Provide the (X, Y) coordinate of the cell's center where the given text is located.  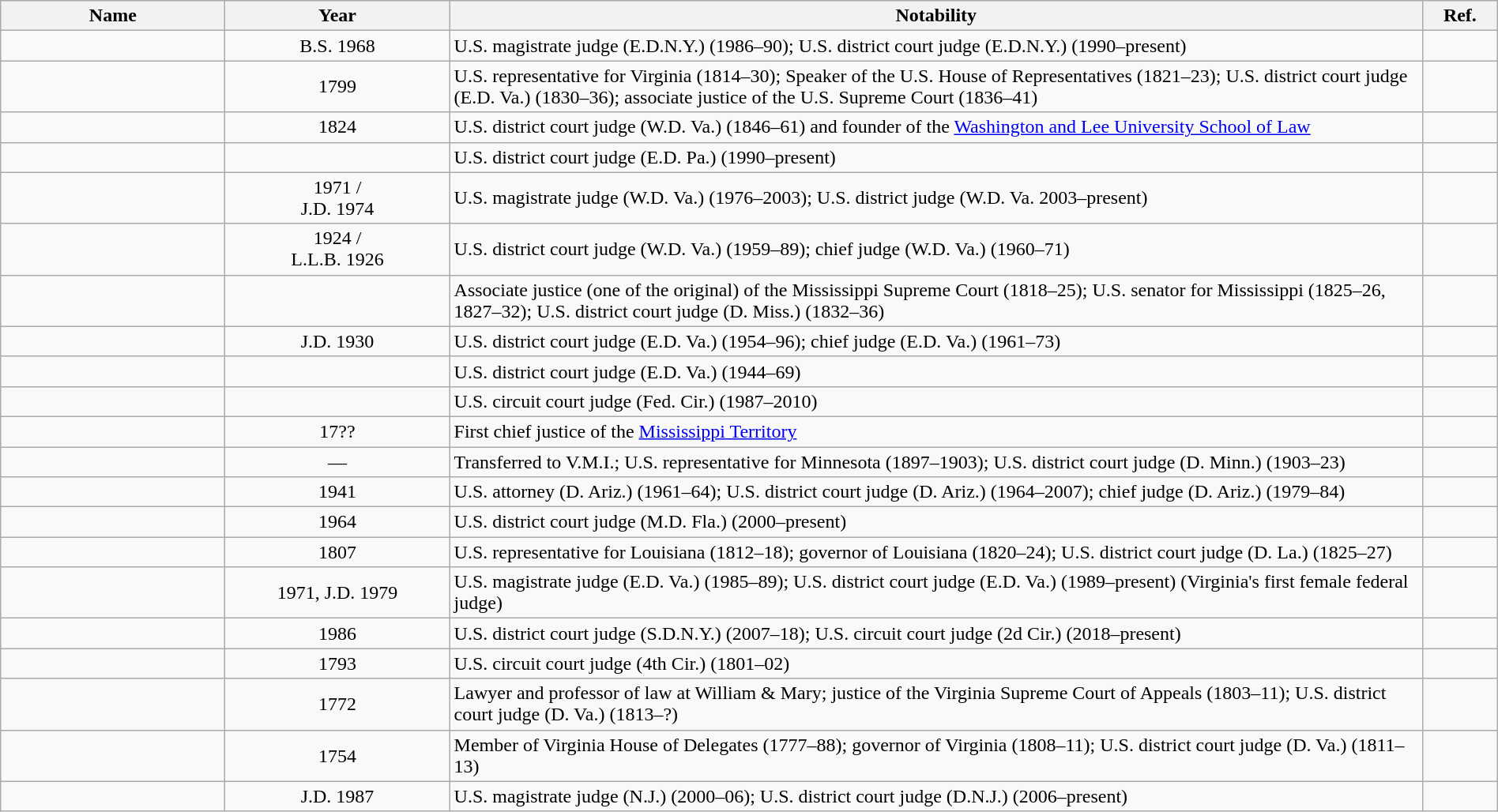
B.S. 1968 (337, 46)
Member of Virginia House of Delegates (1777–88); governor of Virginia (1808–11); U.S. district court judge (D. Va.) (1811–13) (935, 755)
17?? (337, 431)
U.S. district court judge (E.D. Va.) (1944–69) (935, 371)
1793 (337, 664)
J.D. 1987 (337, 796)
U.S. magistrate judge (W.D. Va.) (1976–2003); U.S. district judge (W.D. Va. 2003–present) (935, 197)
Year (337, 16)
1824 (337, 127)
U.S. attorney (D. Ariz.) (1961–64); U.S. district court judge (D. Ariz.) (1964–2007); chief judge (D. Ariz.) (1979–84) (935, 492)
U.S. district court judge (M.D. Fla.) (2000–present) (935, 522)
U.S. circuit court judge (4th Cir.) (1801–02) (935, 664)
U.S. magistrate judge (N.J.) (2000–06); U.S. district court judge (D.N.J.) (2006–present) (935, 796)
1986 (337, 633)
U.S. district court judge (S.D.N.Y.) (2007–18); U.S. circuit court judge (2d Cir.) (2018–present) (935, 633)
1807 (337, 552)
1941 (337, 492)
Ref. (1460, 16)
J.D. 1930 (337, 341)
Transferred to V.M.I.; U.S. representative for Minnesota (1897–1903); U.S. district court judge (D. Minn.) (1903–23) (935, 462)
U.S. district court judge (W.D. Va.) (1846–61) and founder of the Washington and Lee University School of Law (935, 127)
U.S. district court judge (E.D. Pa.) (1990–present) (935, 157)
U.S. circuit court judge (Fed. Cir.) (1987–2010) (935, 401)
U.S. representative for Louisiana (1812–18); governor of Louisiana (1820–24); U.S. district court judge (D. La.) (1825–27) (935, 552)
U.S. district court judge (E.D. Va.) (1954–96); chief judge (E.D. Va.) (1961–73) (935, 341)
— (337, 462)
U.S. magistrate judge (E.D. Va.) (1985–89); U.S. district court judge (E.D. Va.) (1989–present) (Virginia's first female federal judge) (935, 592)
1772 (337, 705)
1964 (337, 522)
1924 /L.L.B. 1926 (337, 250)
1754 (337, 755)
U.S. magistrate judge (E.D.N.Y.) (1986–90); U.S. district court judge (E.D.N.Y.) (1990–present) (935, 46)
1971, J.D. 1979 (337, 592)
U.S. district court judge (W.D. Va.) (1959–89); chief judge (W.D. Va.) (1960–71) (935, 250)
Notability (935, 16)
First chief justice of the Mississippi Territory (935, 431)
1971 /J.D. 1974 (337, 197)
1799 (337, 87)
Name (113, 16)
